Output the (X, Y) coordinate of the center of the cell containing the given text.  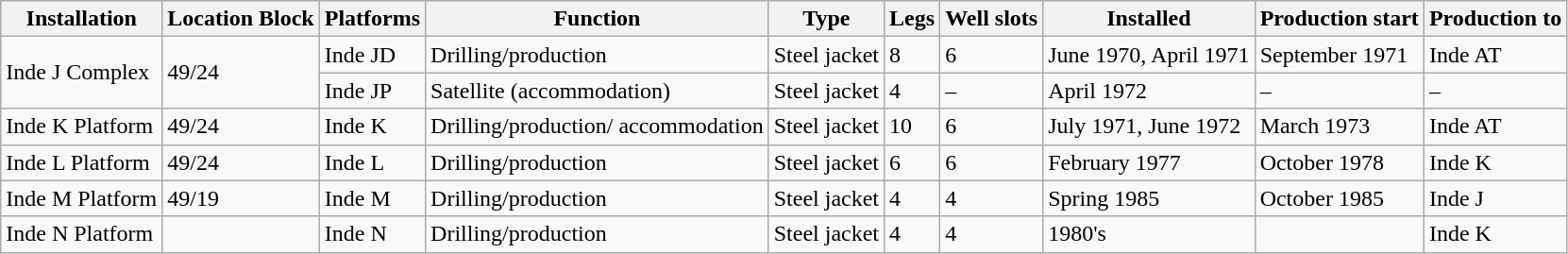
April 1972 (1149, 91)
Production start (1339, 19)
Platforms (372, 19)
Drilling/production/ accommodation (598, 127)
Inde J Complex (81, 73)
Inde L (372, 162)
1980's (1149, 234)
Inde M (372, 198)
October 1978 (1339, 162)
49/19 (241, 198)
Inde L Platform (81, 162)
Function (598, 19)
Spring 1985 (1149, 198)
10 (912, 127)
Inde K Platform (81, 127)
Legs (912, 19)
Production to (1495, 19)
June 1970, April 1971 (1149, 55)
8 (912, 55)
Installed (1149, 19)
Installation (81, 19)
September 1971 (1339, 55)
Satellite (accommodation) (598, 91)
Inde N Platform (81, 234)
July 1971, June 1972 (1149, 127)
Inde M Platform (81, 198)
Type (826, 19)
Inde JP (372, 91)
October 1985 (1339, 198)
March 1973 (1339, 127)
Inde N (372, 234)
Inde JD (372, 55)
Inde J (1495, 198)
Well slots (991, 19)
Location Block (241, 19)
February 1977 (1149, 162)
